Extract the (x, y) coordinate from the center of the cell holding the provided text.  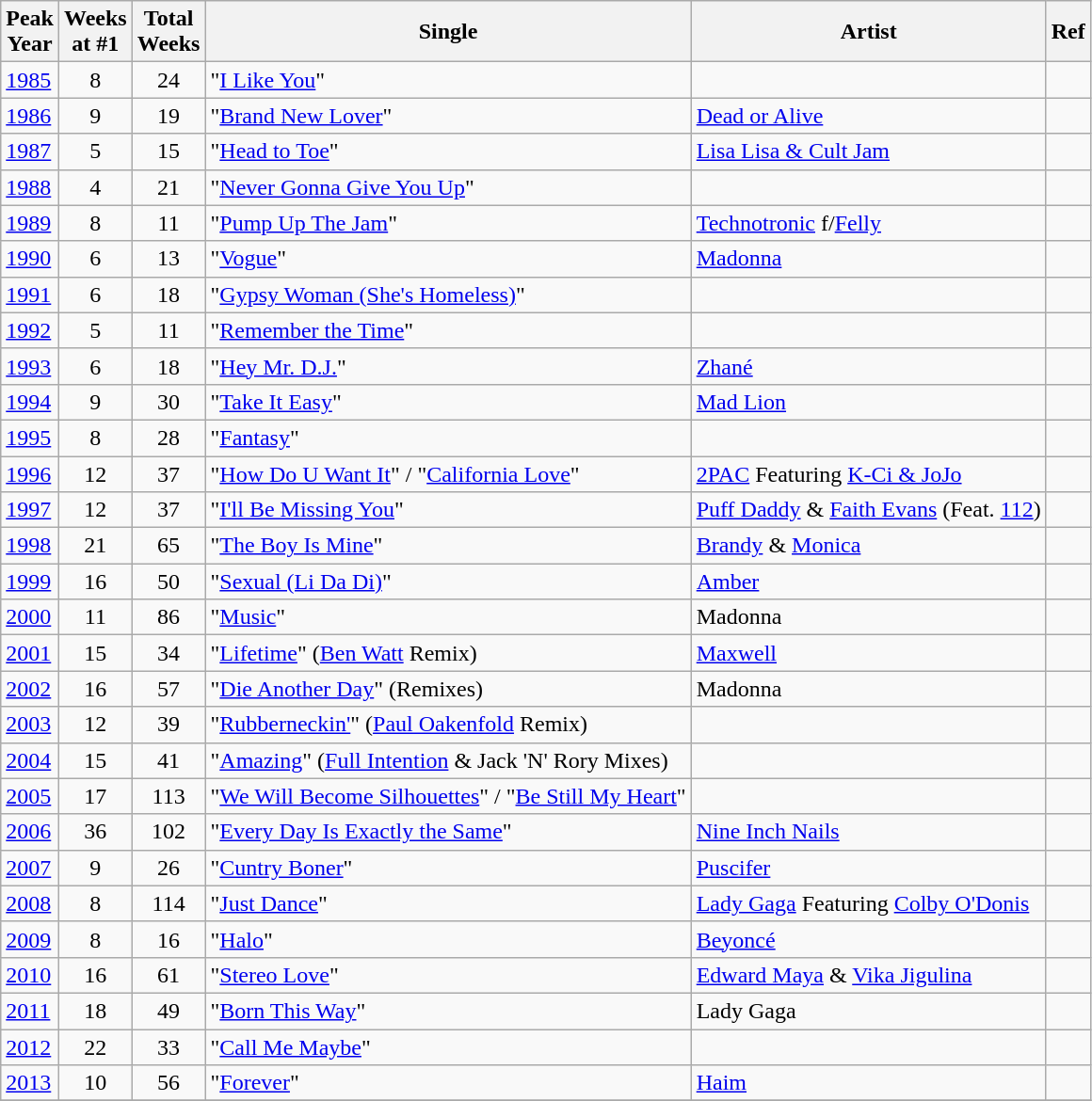
1991 (30, 295)
"Rubberneckin'" (Paul Oakenfold Remix) (448, 725)
36 (95, 832)
Maxwell (868, 653)
Mad Lion (868, 402)
Edward Maya & Vika Jigulina (868, 975)
2008 (30, 903)
2012 (30, 1047)
"Music" (448, 617)
2011 (30, 1011)
17 (95, 796)
Haim (868, 1083)
19 (169, 116)
"Take It Easy" (448, 402)
Ref (1068, 32)
30 (169, 402)
Beyoncé (868, 939)
"Brand New Lover" (448, 116)
1992 (30, 330)
Nine Inch Nails (868, 832)
2007 (30, 868)
Artist (868, 32)
13 (169, 259)
57 (169, 689)
28 (169, 438)
"We Will Become Silhouettes" / "Be Still My Heart" (448, 796)
Puff Daddy & Faith Evans (Feat. 112) (868, 510)
"Hey Mr. D.J." (448, 366)
56 (169, 1083)
"Born This Way" (448, 1011)
1988 (30, 187)
2002 (30, 689)
41 (169, 760)
Lady Gaga Featuring Colby O'Donis (868, 903)
26 (169, 868)
1994 (30, 402)
Amber (868, 582)
"Amazing" (Full Intention & Jack 'N' Rory Mixes) (448, 760)
"Vogue" (448, 259)
2003 (30, 725)
65 (169, 546)
"Remember the Time" (448, 330)
34 (169, 653)
2000 (30, 617)
"Head to Toe" (448, 152)
10 (95, 1083)
Zhané (868, 366)
1989 (30, 223)
1993 (30, 366)
"Gypsy Woman (She's Homeless)" (448, 295)
22 (95, 1047)
1987 (30, 152)
"Never Gonna Give You Up" (448, 187)
1990 (30, 259)
PeakYear (30, 32)
49 (169, 1011)
Lisa Lisa & Cult Jam (868, 152)
2004 (30, 760)
"Cuntry Boner" (448, 868)
1996 (30, 473)
Brandy & Monica (868, 546)
2013 (30, 1083)
1997 (30, 510)
"Pump Up The Jam" (448, 223)
2009 (30, 939)
4 (95, 187)
Technotronic f/Felly (868, 223)
"How Do U Want It" / "California Love" (448, 473)
102 (169, 832)
1995 (30, 438)
Weeksat #1 (95, 32)
Dead or Alive (868, 116)
1999 (30, 582)
2010 (30, 975)
33 (169, 1047)
TotalWeeks (169, 32)
61 (169, 975)
39 (169, 725)
114 (169, 903)
2PAC Featuring K-Ci & JoJo (868, 473)
"Fantasy" (448, 438)
Lady Gaga (868, 1011)
Single (448, 32)
24 (169, 80)
"Die Another Day" (Remixes) (448, 689)
113 (169, 796)
1986 (30, 116)
2001 (30, 653)
"Call Me Maybe" (448, 1047)
"Lifetime" (Ben Watt Remix) (448, 653)
"Halo" (448, 939)
2006 (30, 832)
"The Boy Is Mine" (448, 546)
"Sexual (Li Da Di)" (448, 582)
"Just Dance" (448, 903)
"Forever" (448, 1083)
86 (169, 617)
"Every Day Is Exactly the Same" (448, 832)
Puscifer (868, 868)
"Stereo Love" (448, 975)
1985 (30, 80)
1998 (30, 546)
"I'll Be Missing You" (448, 510)
"I Like You" (448, 80)
2005 (30, 796)
50 (169, 582)
